Scan for the cell matching the given text and deliver its [X, Y] coordinate at center. 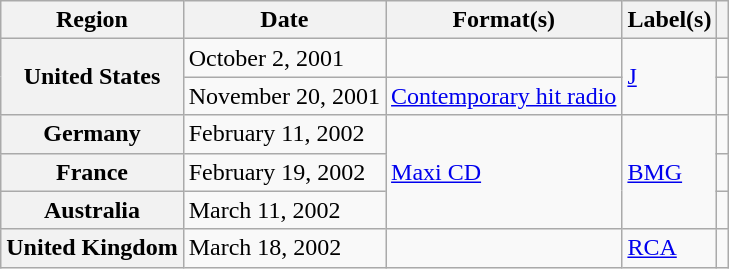
Maxi CD [504, 172]
United Kingdom [92, 248]
RCA [670, 248]
Label(s) [670, 20]
United States [92, 77]
Format(s) [504, 20]
October 2, 2001 [284, 58]
Date [284, 20]
February 19, 2002 [284, 172]
February 11, 2002 [284, 134]
J [670, 77]
Australia [92, 210]
March 18, 2002 [284, 248]
Germany [92, 134]
BMG [670, 172]
March 11, 2002 [284, 210]
Contemporary hit radio [504, 96]
November 20, 2001 [284, 96]
France [92, 172]
Region [92, 20]
